Capture the cell that displays the provided text and extract its [X, Y] central coordinate. 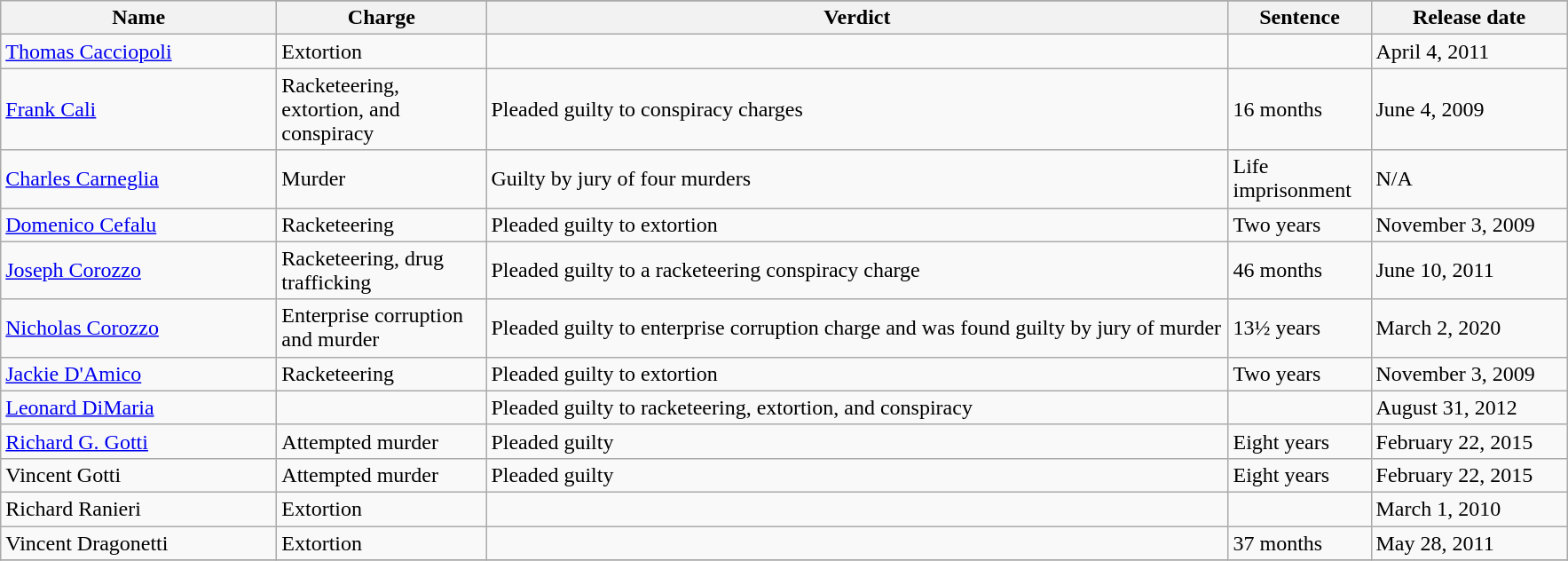
June 4, 2009 [1470, 109]
Joseph Corozzo [138, 270]
Name [138, 18]
Vincent Gotti [138, 475]
Domenico Cefalu [138, 225]
May 28, 2011 [1470, 542]
Vincent Dragonetti [138, 542]
Richard G. Gotti [138, 441]
June 10, 2011 [1470, 270]
Frank Cali [138, 109]
Pleaded guilty to enterprise corruption charge and was found guilty by jury of murder [857, 328]
Sentence [1299, 18]
Thomas Cacciopoli [138, 51]
Pleaded guilty to racketeering, extortion, and conspiracy [857, 407]
16 months [1299, 109]
March 2, 2020 [1470, 328]
April 4, 2011 [1470, 51]
Nicholas Corozzo [138, 328]
46 months [1299, 270]
N/A [1470, 179]
Verdict [857, 18]
13½ years [1299, 328]
Jackie D'Amico [138, 374]
Pleaded guilty to conspiracy charges [857, 109]
Enterprise corruption and murder [382, 328]
Life imprisonment [1299, 179]
Racketeering, extortion, and conspiracy [382, 109]
Release date [1470, 18]
Pleaded guilty to a racketeering conspiracy charge [857, 270]
August 31, 2012 [1470, 407]
37 months [1299, 542]
Racketeering, drug trafficking [382, 270]
Charles Carneglia [138, 179]
March 1, 2010 [1470, 509]
Murder [382, 179]
Richard Ranieri [138, 509]
Guilty by jury of four murders [857, 179]
Leonard DiMaria [138, 407]
Charge [382, 18]
